Determine the [X, Y] coordinate at the center of the cell enclosing the given text.  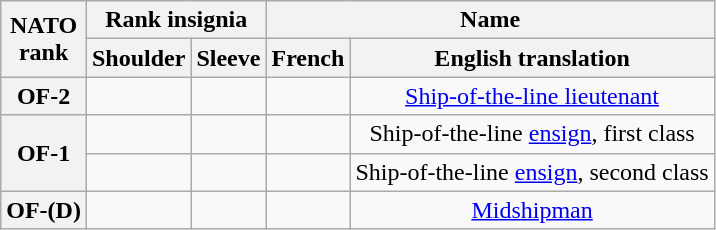
French [308, 58]
Sleeve [228, 58]
Shoulder [138, 58]
Name [490, 20]
Ship-of-the-line ensign, second class [532, 172]
Rank insignia [176, 20]
Ship-of-the-line lieutenant [532, 96]
Midshipman [532, 210]
English translation [532, 58]
OF-1 [44, 153]
OF-(D) [44, 210]
Ship-of-the-line ensign, first class [532, 134]
OF-2 [44, 96]
NATOrank [44, 39]
